For the text-containing cell, return its midpoint in [x, y] coordinate format. 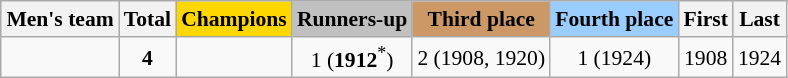
2 (1908, 1920) [481, 58]
Runners-up [352, 19]
Third place [481, 19]
Men's team [60, 19]
1 (1912*) [352, 58]
First [705, 19]
Total [148, 19]
1908 [705, 58]
Fourth place [614, 19]
Last [760, 19]
1 (1924) [614, 58]
Champions [234, 19]
1924 [760, 58]
4 [148, 58]
